Scan for the cell matching the given text and deliver its (X, Y) coordinate at center. 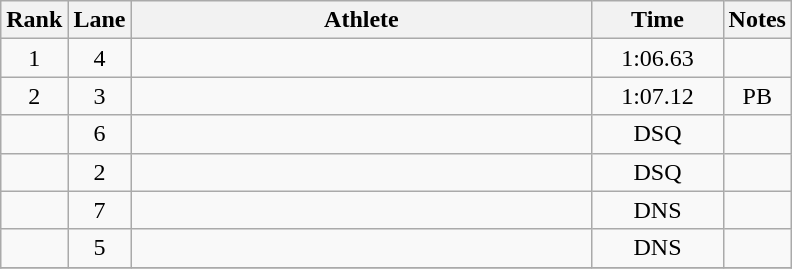
1 (34, 58)
3 (100, 96)
1:07.12 (658, 96)
4 (100, 58)
5 (100, 248)
Notes (757, 20)
Time (658, 20)
Lane (100, 20)
Athlete (362, 20)
7 (100, 210)
6 (100, 134)
Rank (34, 20)
1:06.63 (658, 58)
PB (757, 96)
